Output the [X, Y] coordinate of the center of the cell containing the given text.  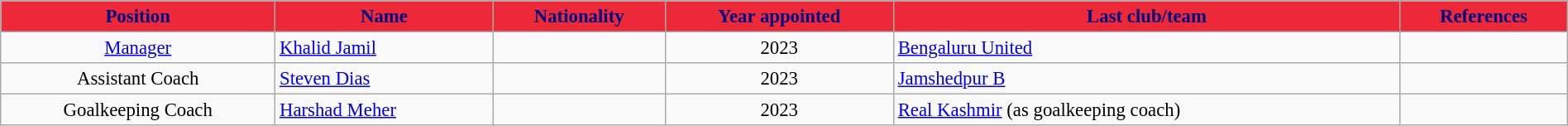
Nationality [579, 17]
Assistant Coach [138, 79]
Last club/team [1146, 17]
Bengaluru United [1146, 48]
Khalid Jamil [385, 48]
Year appointed [779, 17]
Manager [138, 48]
Real Kashmir (as goalkeeping coach) [1146, 110]
References [1484, 17]
Goalkeeping Coach [138, 110]
Harshad Meher [385, 110]
Position [138, 17]
Jamshedpur B [1146, 79]
Name [385, 17]
Steven Dias [385, 79]
